Determine the (x, y) coordinate at the center of the cell enclosing the given text.  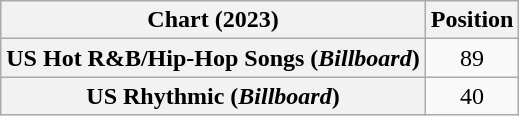
US Hot R&B/Hip-Hop Songs (Billboard) (213, 58)
Chart (2023) (213, 20)
Position (472, 20)
89 (472, 58)
US Rhythmic (Billboard) (213, 96)
40 (472, 96)
